Capture the cell that displays the provided text and extract its (X, Y) central coordinate. 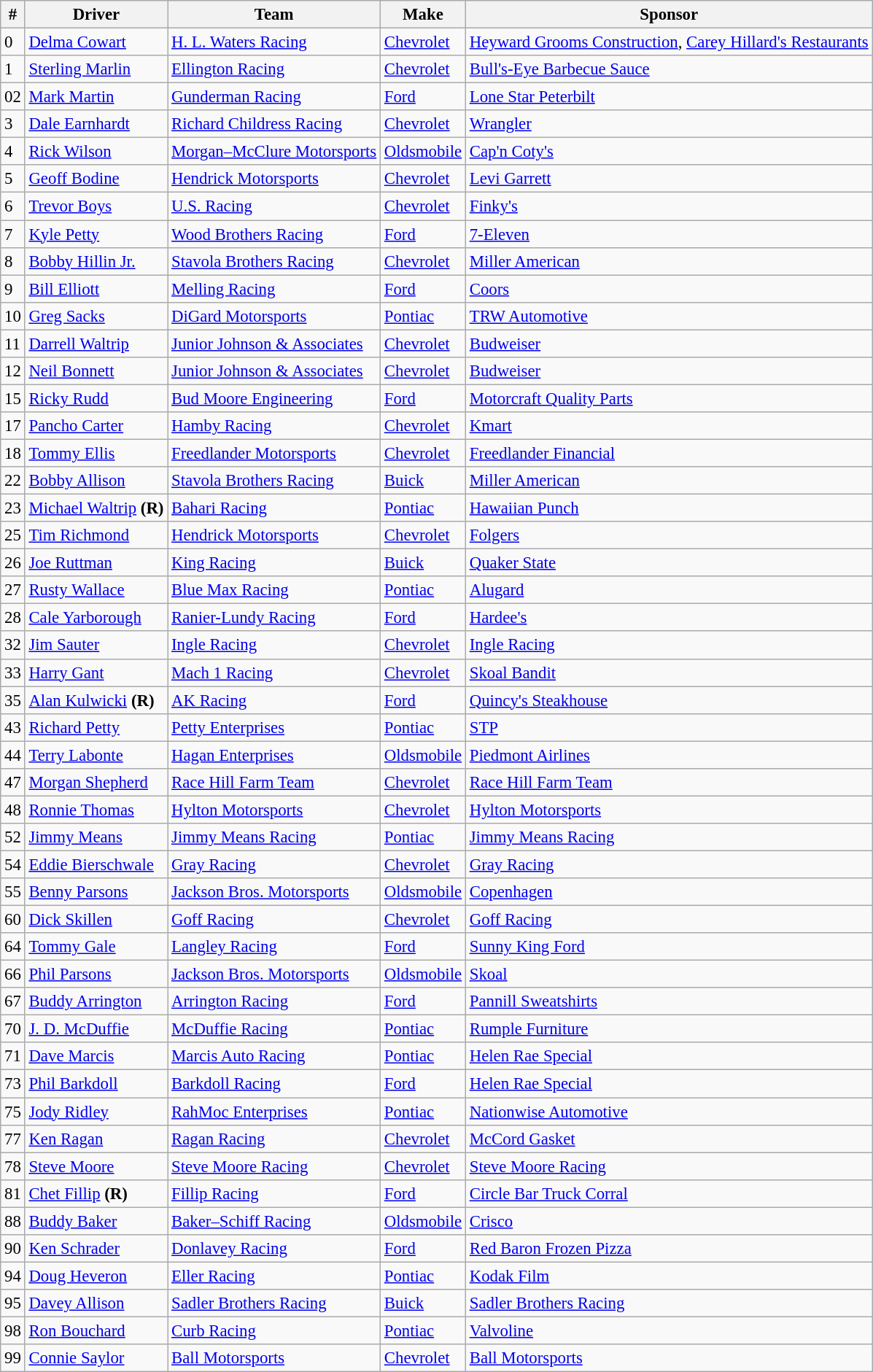
95 (13, 1303)
Freedlander Motorsports (274, 453)
King Racing (274, 563)
Petty Enterprises (274, 727)
6 (13, 206)
23 (13, 508)
Richard Childress Racing (274, 124)
52 (13, 837)
J. D. McDuffie (96, 1029)
Sunny King Ford (669, 947)
10 (13, 316)
Trevor Boys (96, 206)
Eddie Bierschwale (96, 864)
73 (13, 1084)
Eller Racing (274, 1276)
17 (13, 426)
Ricky Rudd (96, 398)
Mark Martin (96, 97)
Bobby Allison (96, 481)
48 (13, 810)
Ron Bouchard (96, 1330)
Cap'n Coty's (669, 152)
Geoff Bodine (96, 179)
Kyle Petty (96, 234)
Michael Waltrip (R) (96, 508)
Jim Sauter (96, 646)
Kodak Film (669, 1276)
9 (13, 289)
Tommy Gale (96, 947)
Bahari Racing (274, 508)
Wood Brothers Racing (274, 234)
Benny Parsons (96, 892)
33 (13, 673)
# (13, 15)
Finky's (669, 206)
Ranier-Lundy Racing (274, 618)
71 (13, 1057)
Hawaiian Punch (669, 508)
Driver (96, 15)
Piedmont Airlines (669, 755)
Phil Barkdoll (96, 1084)
0 (13, 42)
TRW Automotive (669, 316)
99 (13, 1358)
Levi Garrett (669, 179)
94 (13, 1276)
60 (13, 920)
12 (13, 371)
Morgan Shepherd (96, 783)
Ragan Racing (274, 1139)
Alan Kulwicki (R) (96, 700)
DiGard Motorsports (274, 316)
Neil Bonnett (96, 371)
Rumple Furniture (669, 1029)
64 (13, 947)
88 (13, 1221)
Hamby Racing (274, 426)
47 (13, 783)
Sponsor (669, 15)
Rick Wilson (96, 152)
Quaker State (669, 563)
Blue Max Racing (274, 590)
Hardee's (669, 618)
Sterling Marlin (96, 69)
77 (13, 1139)
11 (13, 344)
3 (13, 124)
Greg Sacks (96, 316)
Dave Marcis (96, 1057)
Circle Bar Truck Corral (669, 1193)
78 (13, 1166)
Rusty Wallace (96, 590)
Pannill Sweatshirts (669, 1001)
75 (13, 1112)
Buddy Baker (96, 1221)
5 (13, 179)
Coors (669, 289)
Jimmy Means (96, 837)
McDuffie Racing (274, 1029)
Valvoline (669, 1330)
Dick Skillen (96, 920)
27 (13, 590)
7 (13, 234)
35 (13, 700)
8 (13, 261)
Red Baron Frozen Pizza (669, 1249)
Ken Ragan (96, 1139)
90 (13, 1249)
Bud Moore Engineering (274, 398)
81 (13, 1193)
Morgan–McClure Motorsports (274, 152)
Connie Saylor (96, 1358)
Langley Racing (274, 947)
02 (13, 97)
Jody Ridley (96, 1112)
7-Eleven (669, 234)
1 (13, 69)
Wrangler (669, 124)
Arrington Racing (274, 1001)
Barkdoll Racing (274, 1084)
22 (13, 481)
Buddy Arrington (96, 1001)
Bull's-Eye Barbecue Sauce (669, 69)
4 (13, 152)
98 (13, 1330)
Steve Moore (96, 1166)
70 (13, 1029)
Davey Allison (96, 1303)
Heyward Grooms Construction, Carey Hillard's Restaurants (669, 42)
Cale Yarborough (96, 618)
McCord Gasket (669, 1139)
RahMoc Enterprises (274, 1112)
U.S. Racing (274, 206)
Curb Racing (274, 1330)
Nationwise Automotive (669, 1112)
Tim Richmond (96, 535)
H. L. Waters Racing (274, 42)
Donlavey Racing (274, 1249)
Terry Labonte (96, 755)
25 (13, 535)
STP (669, 727)
Alugard (669, 590)
Make (423, 15)
28 (13, 618)
Kmart (669, 426)
Dale Earnhardt (96, 124)
Gunderman Racing (274, 97)
Freedlander Financial (669, 453)
Tommy Ellis (96, 453)
Mach 1 Racing (274, 673)
Richard Petty (96, 727)
Team (274, 15)
44 (13, 755)
Skoal Bandit (669, 673)
Crisco (669, 1221)
Melling Racing (274, 289)
Delma Cowart (96, 42)
18 (13, 453)
Chet Fillip (R) (96, 1193)
Ronnie Thomas (96, 810)
Fillip Racing (274, 1193)
Folgers (669, 535)
Joe Ruttman (96, 563)
66 (13, 974)
67 (13, 1001)
Marcis Auto Racing (274, 1057)
Ellington Racing (274, 69)
Bobby Hillin Jr. (96, 261)
Quincy's Steakhouse (669, 700)
55 (13, 892)
AK Racing (274, 700)
15 (13, 398)
Motorcraft Quality Parts (669, 398)
Skoal (669, 974)
Bill Elliott (96, 289)
Pancho Carter (96, 426)
43 (13, 727)
Phil Parsons (96, 974)
32 (13, 646)
Baker–Schiff Racing (274, 1221)
Hagan Enterprises (274, 755)
Lone Star Peterbilt (669, 97)
Harry Gant (96, 673)
26 (13, 563)
Doug Heveron (96, 1276)
Darrell Waltrip (96, 344)
Ken Schrader (96, 1249)
Copenhagen (669, 892)
54 (13, 864)
